For the text-containing cell, return its midpoint in [x, y] coordinate format. 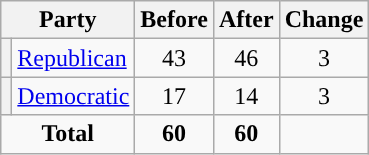
43 [174, 58]
Democratic [74, 96]
After [246, 20]
Before [174, 20]
Total [68, 134]
Party [68, 20]
Republican [74, 58]
17 [174, 96]
46 [246, 58]
14 [246, 96]
Change [324, 20]
